For the text-containing cell, return its midpoint in [X, Y] coordinate format. 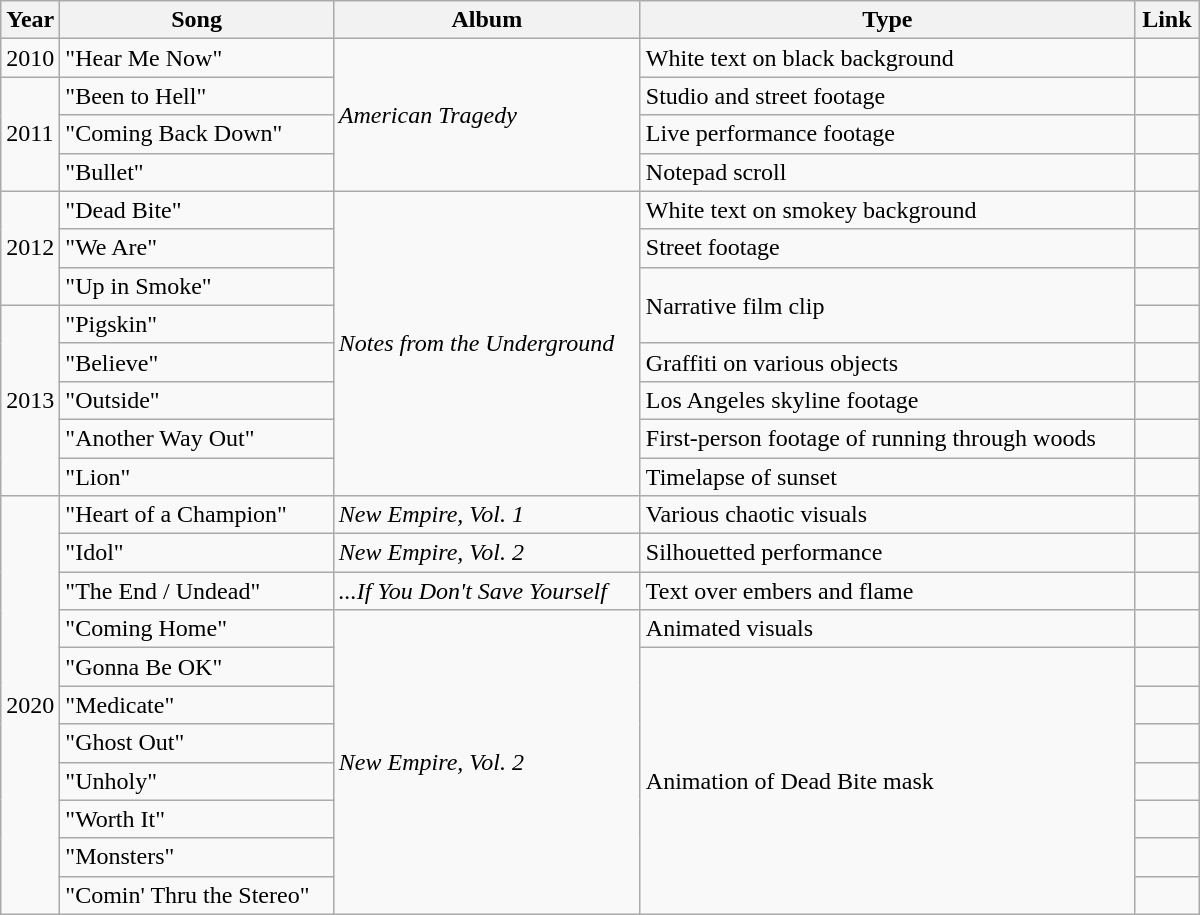
"Another Way Out" [197, 438]
2013 [30, 400]
Album [486, 20]
"Comin' Thru the Stereo" [197, 895]
"Heart of a Champion" [197, 515]
"Gonna Be OK" [197, 667]
Narrative film clip [887, 305]
...If You Don't Save Yourself [486, 591]
2020 [30, 706]
Studio and street footage [887, 96]
"The End / Undead" [197, 591]
New Empire, Vol. 1 [486, 515]
Street footage [887, 248]
"Pigskin" [197, 324]
Los Angeles skyline footage [887, 400]
"Coming Home" [197, 629]
"Up in Smoke" [197, 286]
White text on smokey background [887, 210]
"Dead Bite" [197, 210]
First-person footage of running through woods [887, 438]
Link [1166, 20]
Silhouetted performance [887, 553]
Timelapse of sunset [887, 477]
Notepad scroll [887, 172]
Animated visuals [887, 629]
Graffiti on various objects [887, 362]
"Outside" [197, 400]
Notes from the Underground [486, 343]
"Believe" [197, 362]
"Medicate" [197, 705]
American Tragedy [486, 115]
Animation of Dead Bite mask [887, 781]
2012 [30, 248]
"Monsters" [197, 857]
Type [887, 20]
"Unholy" [197, 781]
Text over embers and flame [887, 591]
"Ghost Out" [197, 743]
White text on black background [887, 58]
"Been to Hell" [197, 96]
"Coming Back Down" [197, 134]
"We Are" [197, 248]
Year [30, 20]
2010 [30, 58]
"Idol" [197, 553]
Live performance footage [887, 134]
Various chaotic visuals [887, 515]
"Hear Me Now" [197, 58]
"Worth It" [197, 819]
Song [197, 20]
2011 [30, 134]
"Bullet" [197, 172]
"Lion" [197, 477]
